Detect which cell encompasses the target text, then output its (x, y) center coordinate. 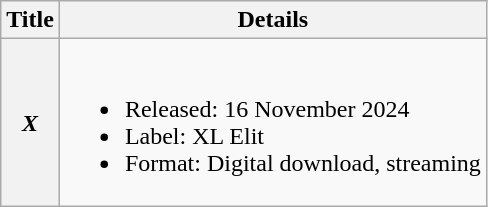
Details (272, 20)
Released: 16 November 2024Label: XL ElitFormat: Digital download, streaming (272, 122)
Title (30, 20)
X (30, 122)
